Find where the given text appears and provide that cell's center as (X, Y) coordinate. 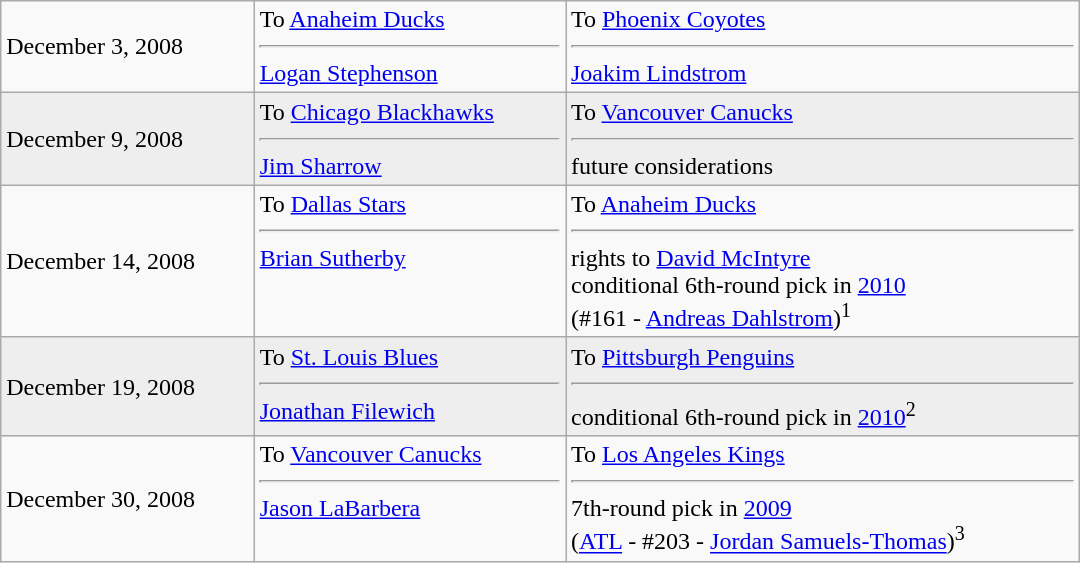
To Pittsburgh Penguinsconditional 6th-round pick in 20102 (823, 386)
December 3, 2008 (128, 47)
December 14, 2008 (128, 262)
To St. Louis BluesJonathan Filewich (410, 386)
To Chicago BlackhawksJim Sharrow (410, 139)
To Vancouver CanucksJason LaBarbera (410, 499)
To Dallas StarsBrian Sutherby (410, 262)
To Anaheim Ducksrights to David McIntyreconditional 6th-round pick in 2010(#161 - Andreas Dahlstrom)1 (823, 262)
To Vancouver Canucksfuture considerations (823, 139)
To Phoenix CoyotesJoakim Lindstrom (823, 47)
December 19, 2008 (128, 386)
To Los Angeles Kings7th-round pick in 2009(ATL - #203 - Jordan Samuels-Thomas)3 (823, 499)
December 9, 2008 (128, 139)
December 30, 2008 (128, 499)
To Anaheim DucksLogan Stephenson (410, 47)
